Locate the cell with the specified text and output its [x, y] center coordinate. 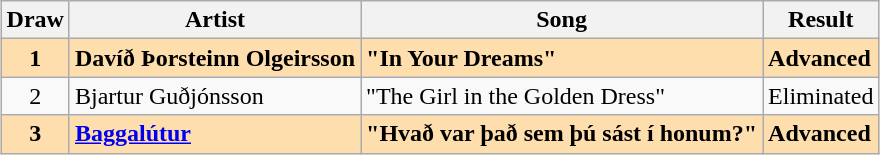
Bjartur Guðjónsson [214, 96]
"The Girl in the Golden Dress" [562, 96]
"Hvað var það sem þú sást í honum?" [562, 134]
1 [35, 58]
Result [821, 20]
Draw [35, 20]
Baggalútur [214, 134]
Song [562, 20]
2 [35, 96]
"In Your Dreams" [562, 58]
3 [35, 134]
Eliminated [821, 96]
Artist [214, 20]
Davíð Þorsteinn Olgeirsson [214, 58]
